Capture the cell that displays the provided text and extract its [X, Y] central coordinate. 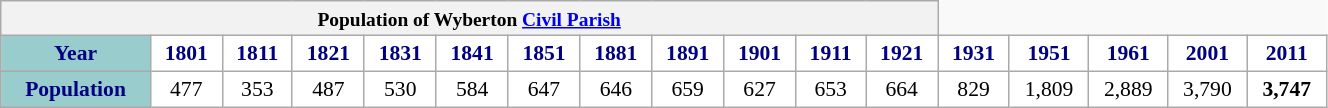
1911 [830, 54]
Population of Wyberton Civil Parish [470, 18]
3,747 [1286, 90]
664 [902, 90]
353 [257, 90]
530 [400, 90]
647 [544, 90]
1801 [186, 54]
1821 [328, 54]
2011 [1286, 54]
Year [76, 54]
1841 [472, 54]
1951 [1048, 54]
3,790 [1208, 90]
1891 [688, 54]
2001 [1208, 54]
1921 [902, 54]
1961 [1128, 54]
477 [186, 90]
584 [472, 90]
1,809 [1048, 90]
1881 [616, 54]
1931 [974, 54]
Population [76, 90]
627 [760, 90]
659 [688, 90]
2,889 [1128, 90]
1851 [544, 54]
646 [616, 90]
829 [974, 90]
1811 [257, 54]
1901 [760, 54]
1831 [400, 54]
653 [830, 90]
487 [328, 90]
